Identify which cell holds the provided text, then report its (X, Y) central coordinate. 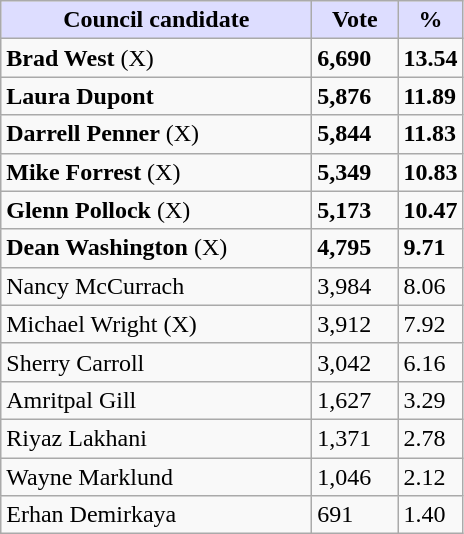
Dean Washington (X) (156, 248)
9.71 (430, 248)
Mike Forrest (X) (156, 172)
2.78 (430, 438)
Sherry Carroll (156, 362)
11.83 (430, 134)
% (430, 20)
Glenn Pollock (X) (156, 210)
2.12 (430, 477)
1,627 (355, 400)
3,912 (355, 324)
Council candidate (156, 20)
1,371 (355, 438)
Brad West (X) (156, 58)
Erhan Demirkaya (156, 515)
3.29 (430, 400)
8.06 (430, 286)
5,876 (355, 96)
3,984 (355, 286)
Laura Dupont (156, 96)
11.89 (430, 96)
10.47 (430, 210)
4,795 (355, 248)
3,042 (355, 362)
5,173 (355, 210)
7.92 (430, 324)
691 (355, 515)
13.54 (430, 58)
6.16 (430, 362)
Riyaz Lakhani (156, 438)
1.40 (430, 515)
5,349 (355, 172)
6,690 (355, 58)
Michael Wright (X) (156, 324)
1,046 (355, 477)
Wayne Marklund (156, 477)
5,844 (355, 134)
Amritpal Gill (156, 400)
Vote (355, 20)
10.83 (430, 172)
Darrell Penner (X) (156, 134)
Nancy McCurrach (156, 286)
